Search for the cell housing the specified text and yield its [X, Y] center coordinate. 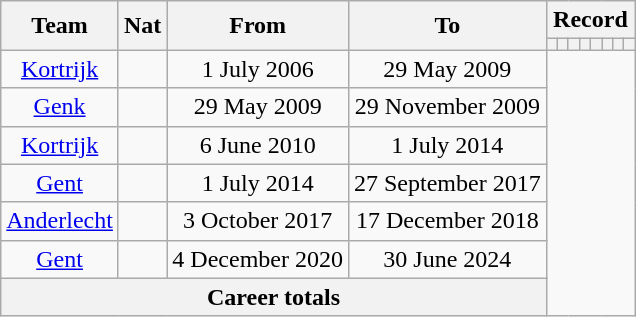
From [258, 26]
Record [590, 20]
Career totals [274, 297]
To [447, 26]
17 December 2018 [447, 221]
4 December 2020 [258, 259]
27 September 2017 [447, 183]
1 July 2006 [258, 69]
Nat [142, 26]
Genk [60, 107]
29 November 2009 [447, 107]
3 October 2017 [258, 221]
6 June 2010 [258, 145]
Team [60, 26]
30 June 2024 [447, 259]
Anderlecht [60, 221]
